Search for the cell housing the specified text and yield its (x, y) center coordinate. 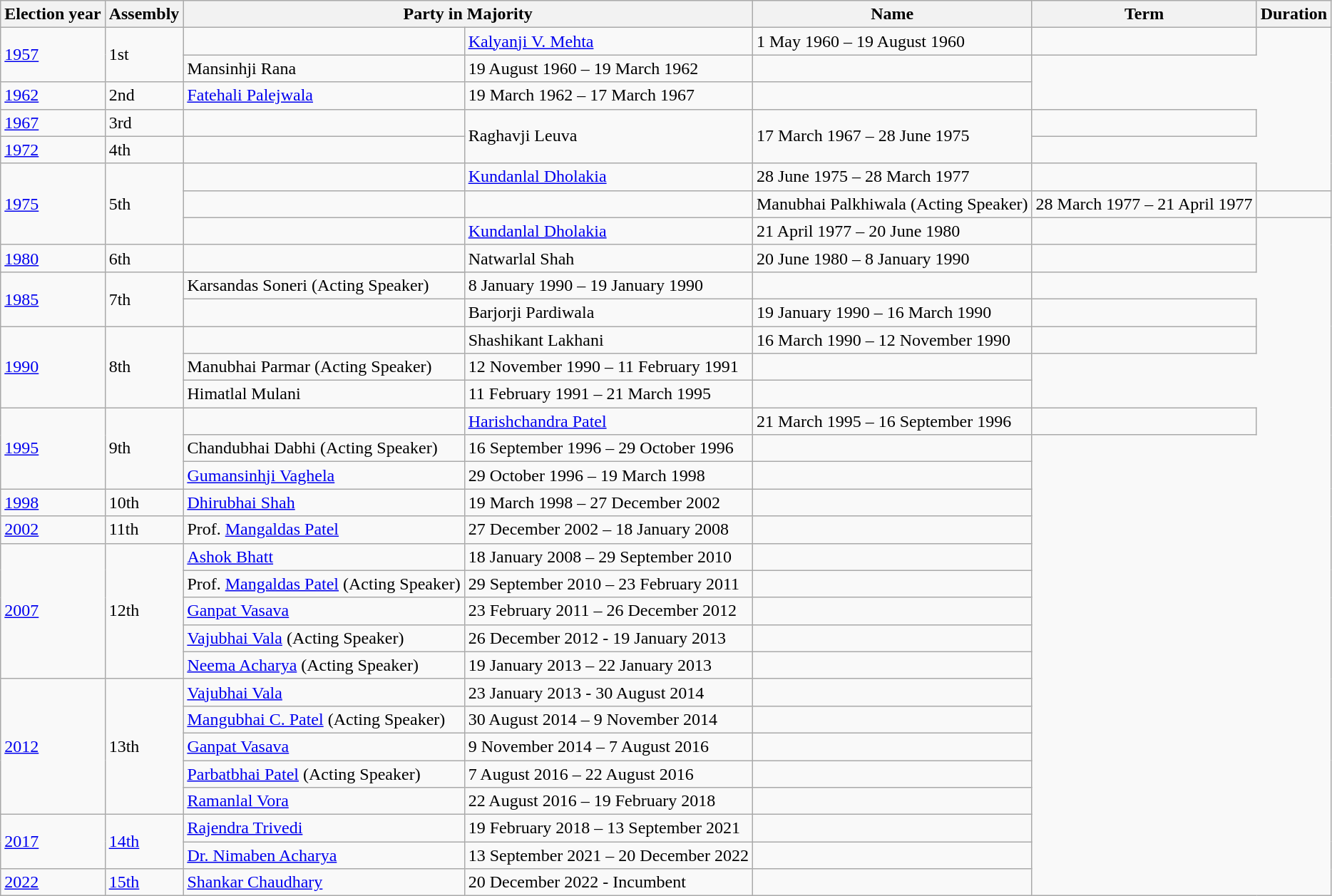
2002 (53, 530)
Party in Majority (468, 14)
28 June 1975 – 28 March 1977 (892, 177)
Mangubhai C. Patel (Acting Speaker) (324, 719)
Manubhai Palkhiwala (Acting Speaker) (892, 204)
1998 (53, 503)
23 January 2013 - 30 August 2014 (608, 692)
Natwarlal Shah (608, 258)
2007 (53, 611)
22 August 2016 – 19 February 2018 (608, 801)
Shankar Chaudhary (324, 882)
29 October 1996 – 19 March 1998 (608, 475)
23 February 2011 – 26 December 2012 (608, 611)
20 June 1980 – 8 January 1990 (892, 258)
19 August 1960 – 19 March 1962 (608, 68)
Ashok Bhatt (324, 557)
Kalyanji V. Mehta (608, 41)
Vajubhai Vala (Acting Speaker) (324, 638)
13th (144, 746)
1st (144, 55)
Gumansinhji Vaghela (324, 475)
Mansinhji Rana (324, 68)
27 December 2002 – 18 January 2008 (608, 530)
Dhirubhai Shah (324, 503)
1962 (53, 96)
Assembly (144, 14)
20 December 2022 - Incumbent (608, 882)
Ramanlal Vora (324, 801)
Rajendra Trivedi (324, 828)
18 January 2008 – 29 September 2010 (608, 557)
4th (144, 150)
Neema Acharya (Acting Speaker) (324, 665)
11th (144, 530)
1957 (53, 55)
Shashikant Lakhani (608, 340)
14th (144, 842)
Harishchandra Patel (608, 421)
Parbatbhai Patel (Acting Speaker) (324, 773)
Name (892, 14)
30 August 2014 – 9 November 2014 (608, 719)
5th (144, 204)
7th (144, 299)
10th (144, 503)
8th (144, 367)
2012 (53, 746)
9th (144, 448)
1980 (53, 258)
21 April 1977 – 20 June 1980 (892, 231)
26 December 2012 - 19 January 2013 (608, 638)
1995 (53, 448)
Barjorji Pardiwala (608, 312)
19 March 1962 – 17 March 1967 (608, 96)
19 January 2013 – 22 January 2013 (608, 665)
Karsandas Soneri (Acting Speaker) (324, 285)
17 March 1967 – 28 June 1975 (892, 136)
2017 (53, 842)
7 August 2016 – 22 August 2016 (608, 773)
2nd (144, 96)
6th (144, 258)
Fatehali Palejwala (324, 96)
1990 (53, 367)
28 March 1977 – 21 April 1977 (1144, 204)
8 January 1990 – 19 January 1990 (608, 285)
21 March 1995 – 16 September 1996 (892, 421)
16 September 1996 – 29 October 1996 (608, 448)
Manubhai Parmar (Acting Speaker) (324, 367)
Raghavji Leuva (608, 136)
29 September 2010 – 23 February 2011 (608, 584)
Dr. Nimaben Acharya (324, 855)
Prof. Mangaldas Patel (Acting Speaker) (324, 584)
9 November 2014 – 7 August 2016 (608, 746)
Duration (1293, 14)
1 May 1960 – 19 August 1960 (892, 41)
1972 (53, 150)
12th (144, 611)
19 March 1998 – 27 December 2002 (608, 503)
Himatlal Mulani (324, 394)
Chandubhai Dabhi (Acting Speaker) (324, 448)
16 March 1990 – 12 November 1990 (892, 340)
19 January 1990 – 16 March 1990 (892, 312)
13 September 2021 – 20 December 2022 (608, 855)
1975 (53, 204)
Election year (53, 14)
Prof. Mangaldas Patel (324, 530)
3rd (144, 123)
Term (1144, 14)
12 November 1990 – 11 February 1991 (608, 367)
11 February 1991 – 21 March 1995 (608, 394)
1985 (53, 299)
15th (144, 882)
2022 (53, 882)
19 February 2018 – 13 September 2021 (608, 828)
Vajubhai Vala (324, 692)
1967 (53, 123)
